Extract the (x, y) coordinate from the center of the cell holding the provided text.  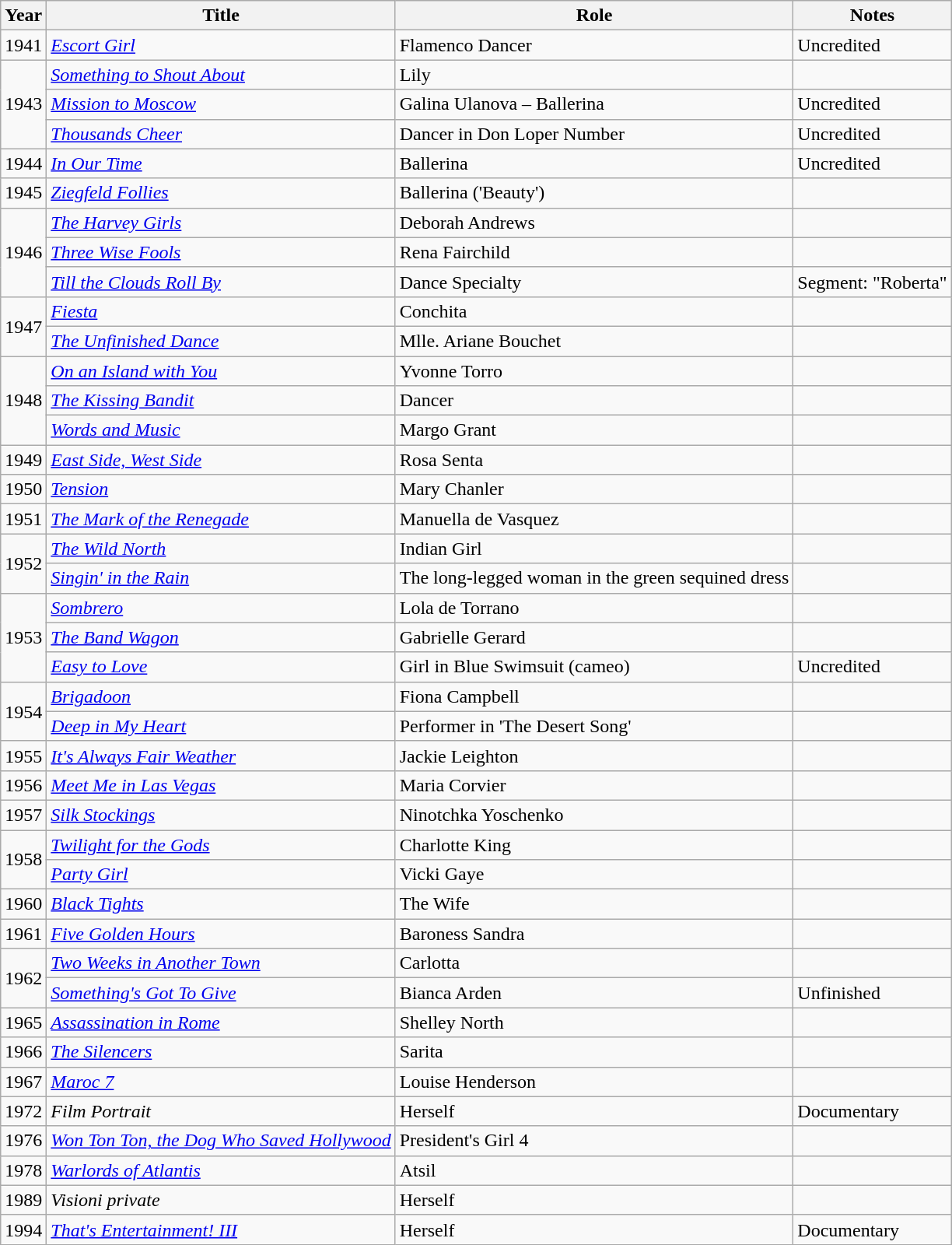
Thousands Cheer (221, 134)
The Silencers (221, 1052)
Tension (221, 489)
1965 (23, 1022)
1976 (23, 1141)
Lily (594, 75)
Two Weeks in Another Town (221, 963)
Rosa Senta (594, 460)
Vicki Gaye (594, 875)
The Kissing Bandit (221, 401)
Party Girl (221, 875)
Film Portrait (221, 1111)
Role (594, 16)
1966 (23, 1052)
Notes (873, 16)
1953 (23, 637)
Three Wise Fools (221, 252)
Dance Specialty (594, 282)
Black Tights (221, 904)
Performer in 'The Desert Song' (594, 726)
Rena Fairchild (594, 252)
Flamenco Dancer (594, 45)
1941 (23, 45)
Something to Shout About (221, 75)
1962 (23, 978)
1958 (23, 859)
Title (221, 16)
President's Girl 4 (594, 1141)
Mlle. Ariane Bouchet (594, 341)
1952 (23, 563)
Fiona Campbell (594, 696)
The Wild North (221, 549)
Sombrero (221, 608)
Lola de Torrano (594, 608)
Won Ton Ton, the Dog Who Saved Hollywood (221, 1141)
Silk Stockings (221, 815)
Louise Henderson (594, 1082)
Visioni private (221, 1200)
East Side, West Side (221, 460)
Margo Grant (594, 430)
1972 (23, 1111)
1944 (23, 163)
Twilight for the Gods (221, 844)
Till the Clouds Roll By (221, 282)
The long-legged woman in the green sequined dress (594, 578)
Mary Chanler (594, 489)
It's Always Fair Weather (221, 756)
Conchita (594, 311)
Mission to Moscow (221, 104)
Deborah Andrews (594, 223)
The Wife (594, 904)
Fiesta (221, 311)
Something's Got To Give (221, 993)
Girl in Blue Swimsuit (cameo) (594, 667)
Shelley North (594, 1022)
In Our Time (221, 163)
Warlords of Atlantis (221, 1170)
Words and Music (221, 430)
1945 (23, 193)
Jackie Leighton (594, 756)
Dancer in Don Loper Number (594, 134)
On an Island with You (221, 371)
Ballerina ('Beauty') (594, 193)
Atsil (594, 1170)
Ninotchka Yoschenko (594, 815)
Singin' in the Rain (221, 578)
1954 (23, 711)
That's Entertainment! III (221, 1229)
Manuella de Vasquez (594, 519)
Meet Me in Las Vegas (221, 785)
Gabrielle Gerard (594, 637)
Dancer (594, 401)
1949 (23, 460)
Easy to Love (221, 667)
Yvonne Torro (594, 371)
Brigadoon (221, 696)
1947 (23, 326)
Maroc 7 (221, 1082)
1950 (23, 489)
Ballerina (594, 163)
The Unfinished Dance (221, 341)
1978 (23, 1170)
Assassination in Rome (221, 1022)
Year (23, 16)
1948 (23, 401)
Segment: "Roberta" (873, 282)
Indian Girl (594, 549)
The Harvey Girls (221, 223)
1967 (23, 1082)
Ziegfeld Follies (221, 193)
1955 (23, 756)
Carlotta (594, 963)
Sarita (594, 1052)
1943 (23, 104)
1989 (23, 1200)
Unfinished (873, 993)
1956 (23, 785)
1946 (23, 252)
Bianca Arden (594, 993)
Deep in My Heart (221, 726)
1961 (23, 934)
1951 (23, 519)
The Band Wagon (221, 637)
1994 (23, 1229)
Galina Ulanova – Ballerina (594, 104)
Charlotte King (594, 844)
Baroness Sandra (594, 934)
1960 (23, 904)
The Mark of the Renegade (221, 519)
Five Golden Hours (221, 934)
Maria Corvier (594, 785)
1957 (23, 815)
Escort Girl (221, 45)
